Return the (X, Y) coordinate for the center point of the cell that contains the specified text.  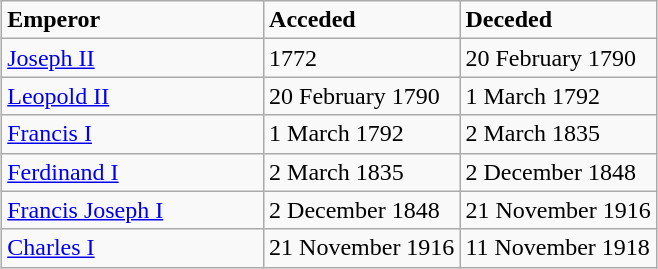
11 November 1918 (558, 248)
Leopold II (133, 96)
Joseph II (133, 58)
1772 (362, 58)
Francis Joseph I (133, 210)
Acceded (362, 20)
Francis I (133, 134)
Ferdinand I (133, 172)
Deceded (558, 20)
Charles I (133, 248)
Emperor (133, 20)
